Output the [X, Y] coordinate of the center of the cell containing the given text.  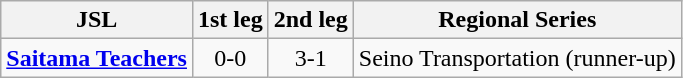
0-0 [230, 58]
Saitama Teachers [97, 58]
2nd leg [310, 20]
JSL [97, 20]
Seino Transportation (runner-up) [517, 58]
3-1 [310, 58]
Regional Series [517, 20]
1st leg [230, 20]
